Search for the cell housing the specified text and yield its (x, y) center coordinate. 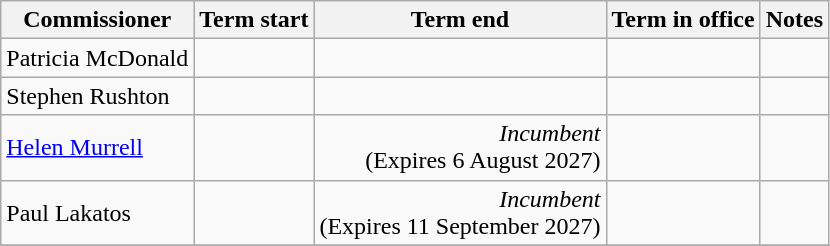
Patricia McDonald (98, 58)
Incumbent(Expires 11 September 2027) (460, 212)
Helen Murrell (98, 148)
Paul Lakatos (98, 212)
Commissioner (98, 20)
Incumbent(Expires 6 August 2027) (460, 148)
Term in office (683, 20)
Term end (460, 20)
Notes (794, 20)
Stephen Rushton (98, 96)
Term start (254, 20)
